Capture the cell that displays the provided text and extract its (x, y) central coordinate. 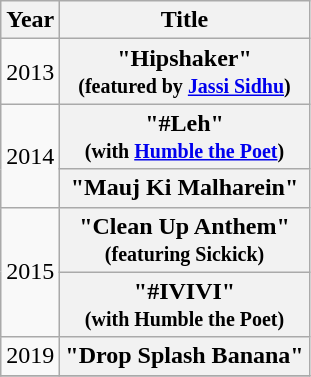
2019 (30, 356)
2015 (30, 272)
"Clean Up Anthem"(featuring Sickick) (184, 240)
"Mauj Ki Malharein" (184, 188)
"Hipshaker"(featured by Jassi Sidhu) (184, 72)
2014 (30, 156)
Year (30, 20)
2013 (30, 72)
"Drop Splash Banana" (184, 356)
"#IVIVI"(with Humble the Poet) (184, 304)
"#Leh"(with Humble the Poet) (184, 136)
Title (184, 20)
